Search for the cell housing the specified text and yield its (x, y) center coordinate. 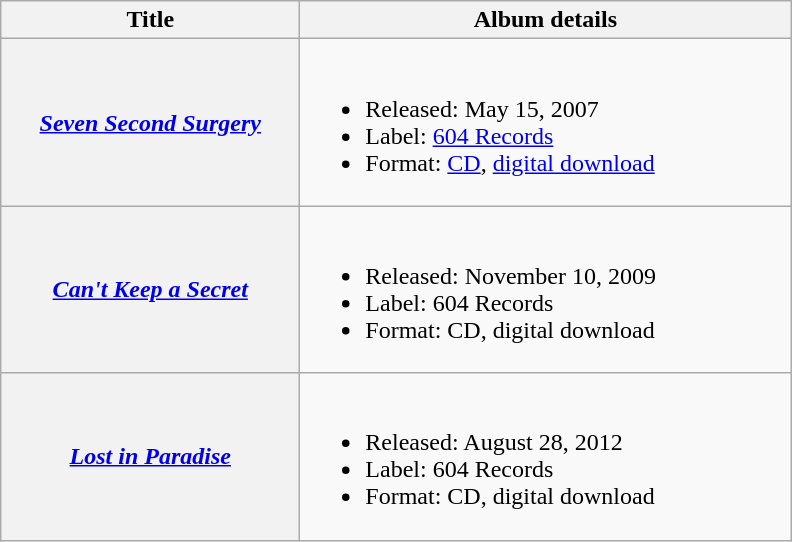
Released: November 10, 2009Label: 604 RecordsFormat: CD, digital download (546, 290)
Title (150, 20)
Released: May 15, 2007Label: 604 RecordsFormat: CD, digital download (546, 122)
Lost in Paradise (150, 456)
Seven Second Surgery (150, 122)
Album details (546, 20)
Can't Keep a Secret (150, 290)
Released: August 28, 2012Label: 604 RecordsFormat: CD, digital download (546, 456)
